Output the [x, y] coordinate of the center of the cell containing the given text.  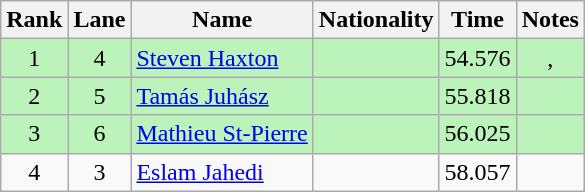
Nationality [376, 20]
2 [34, 96]
Name [222, 20]
6 [100, 134]
Time [478, 20]
Lane [100, 20]
55.818 [478, 96]
54.576 [478, 58]
Rank [34, 20]
58.057 [478, 172]
Steven Haxton [222, 58]
Eslam Jahedi [222, 172]
Notes [550, 20]
Mathieu St-Pierre [222, 134]
Tamás Juhász [222, 96]
56.025 [478, 134]
1 [34, 58]
, [550, 58]
5 [100, 96]
